Return [X, Y] of the center of cell containing provided text 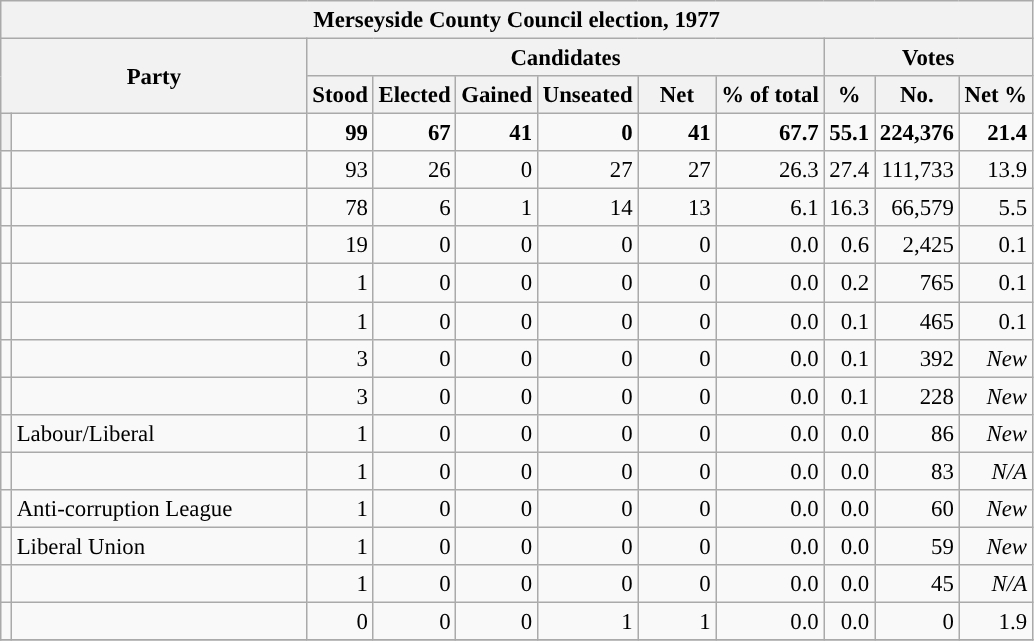
19 [340, 245]
2,425 [916, 245]
21.4 [996, 133]
Net [677, 95]
93 [340, 170]
111,733 [916, 170]
59 [916, 546]
16.3 [849, 208]
45 [916, 584]
Gained [496, 95]
78 [340, 208]
Unseated [587, 95]
66,579 [916, 208]
99 [340, 133]
86 [916, 433]
Elected [414, 95]
1.9 [996, 621]
Net % [996, 95]
Liberal Union [159, 546]
13 [677, 208]
Anti-corruption League [159, 509]
0.6 [849, 245]
224,376 [916, 133]
55.1 [849, 133]
67 [414, 133]
26.3 [770, 170]
6.1 [770, 208]
No. [916, 95]
% of total [770, 95]
% [849, 95]
14 [587, 208]
Stood [340, 95]
Labour/Liberal [159, 433]
13.9 [996, 170]
392 [916, 358]
765 [916, 283]
83 [916, 471]
Candidates [566, 58]
67.7 [770, 133]
465 [916, 321]
60 [916, 509]
26 [414, 170]
5.5 [996, 208]
0.2 [849, 283]
6 [414, 208]
Votes [928, 58]
Party [154, 76]
27.4 [849, 170]
Merseyside County Council election, 1977 [517, 20]
228 [916, 396]
